Locate the cell with the specified text and output its (X, Y) center coordinate. 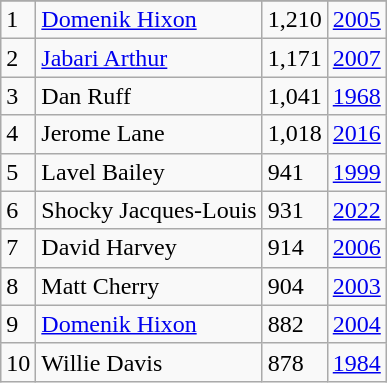
6 (18, 210)
1,210 (294, 20)
1 (18, 20)
2007 (356, 58)
8 (18, 286)
Lavel Bailey (149, 172)
2022 (356, 210)
Shocky Jacques-Louis (149, 210)
3 (18, 96)
10 (18, 362)
1968 (356, 96)
882 (294, 324)
1,171 (294, 58)
878 (294, 362)
Dan Ruff (149, 96)
1,018 (294, 134)
4 (18, 134)
David Harvey (149, 248)
9 (18, 324)
Jerome Lane (149, 134)
931 (294, 210)
7 (18, 248)
1,041 (294, 96)
2006 (356, 248)
Matt Cherry (149, 286)
1984 (356, 362)
914 (294, 248)
2005 (356, 20)
1999 (356, 172)
2004 (356, 324)
2003 (356, 286)
904 (294, 286)
5 (18, 172)
2 (18, 58)
941 (294, 172)
2016 (356, 134)
Willie Davis (149, 362)
Jabari Arthur (149, 58)
